Identify which cell holds the provided text, then report its (X, Y) central coordinate. 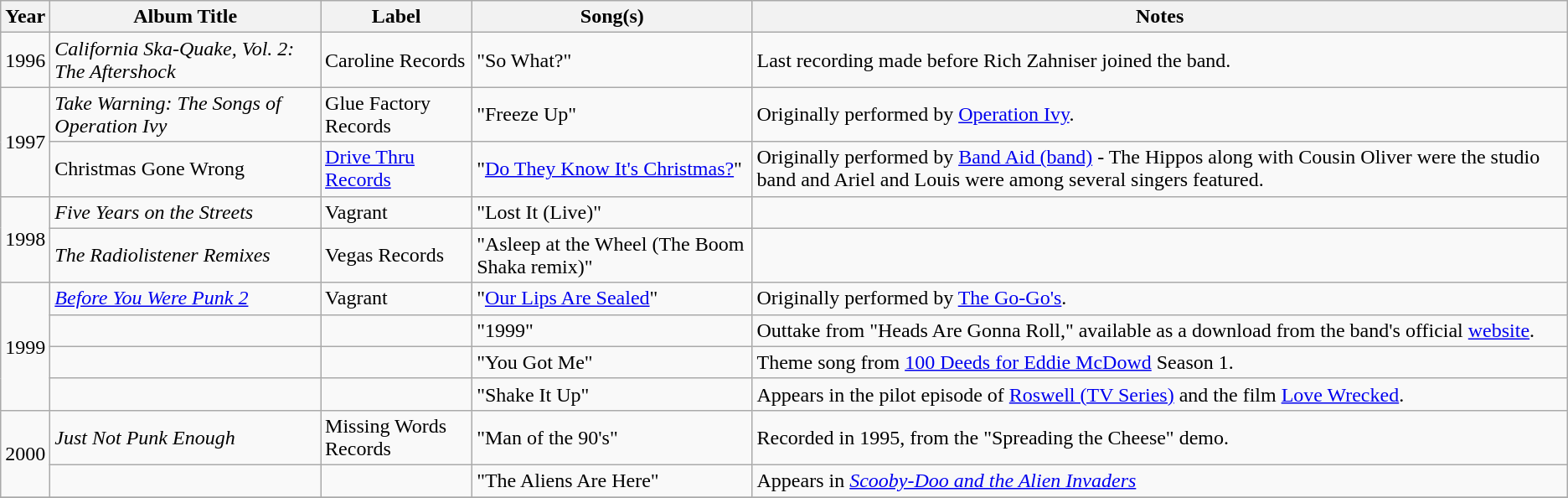
"Man of the 90's" (612, 438)
Five Years on the Streets (186, 212)
Before You Were Punk 2 (186, 298)
"So What?" (612, 60)
California Ska-Quake, Vol. 2: The Aftershock (186, 60)
"You Got Me" (612, 362)
Appears in Scooby-Doo and the Alien Invaders (1159, 480)
"The Aliens Are Here" (612, 480)
Appears in the pilot episode of Roswell (TV Series) and the film Love Wrecked. (1159, 394)
Caroline Records (397, 60)
Song(s) (612, 17)
Recorded in 1995, from the "Spreading the Cheese" demo. (1159, 438)
"Shake It Up" (612, 394)
"Asleep at the Wheel (The Boom Shaka remix)" (612, 255)
1996 (25, 60)
Notes (1159, 17)
The Radiolistener Remixes (186, 255)
Label (397, 17)
Just Not Punk Enough (186, 438)
"Do They Know It's Christmas?" (612, 169)
"Our Lips Are Sealed" (612, 298)
Theme song from 100 Deeds for Eddie McDowd Season 1. (1159, 362)
Vegas Records (397, 255)
1997 (25, 142)
1999 (25, 346)
2000 (25, 453)
"1999" (612, 330)
Missing Words Records (397, 438)
Last recording made before Rich Zahniser joined the band. (1159, 60)
1998 (25, 240)
"Lost It (Live)" (612, 212)
Year (25, 17)
Drive Thru Records (397, 169)
Originally performed by Operation Ivy. (1159, 114)
Outtake from "Heads Are Gonna Roll," available as a download from the band's official website. (1159, 330)
"Freeze Up" (612, 114)
Take Warning: The Songs of Operation Ivy (186, 114)
Christmas Gone Wrong (186, 169)
Album Title (186, 17)
Originally performed by The Go-Go's. (1159, 298)
Glue Factory Records (397, 114)
